Locate the cell with the specified text and output its [X, Y] center coordinate. 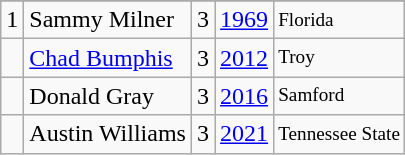
Donald Gray [108, 96]
Samford [340, 96]
2016 [244, 96]
Florida [340, 20]
Austin Williams [108, 134]
2021 [244, 134]
2012 [244, 58]
1969 [244, 20]
Chad Bumphis [108, 58]
Sammy Milner [108, 20]
Tennessee State [340, 134]
1 [12, 20]
Troy [340, 58]
